Identify which cell holds the provided text, then report its [X, Y] central coordinate. 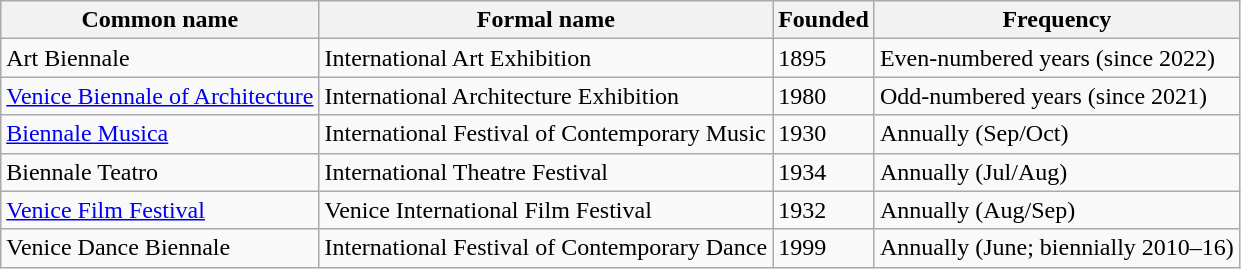
Annually (June; biennially 2010–16) [1056, 248]
Annually (Jul/Aug) [1056, 172]
International Architecture Exhibition [546, 96]
1934 [824, 172]
Venice International Film Festival [546, 210]
Venice Dance Biennale [160, 248]
1980 [824, 96]
Biennale Teatro [160, 172]
International Theatre Festival [546, 172]
1895 [824, 58]
Biennale Musica [160, 134]
1999 [824, 248]
Annually (Sep/Oct) [1056, 134]
Frequency [1056, 20]
Founded [824, 20]
Venice Film Festival [160, 210]
International Festival of Contemporary Dance [546, 248]
Formal name [546, 20]
Art Biennale [160, 58]
International Art Exhibition [546, 58]
Annually (Aug/Sep) [1056, 210]
1930 [824, 134]
Common name [160, 20]
1932 [824, 210]
Even-numbered years (since 2022) [1056, 58]
Venice Biennale of Architecture [160, 96]
Odd-numbered years (since 2021) [1056, 96]
International Festival of Contemporary Music [546, 134]
